Output the (X, Y) coordinate of the center of the cell containing the given text.  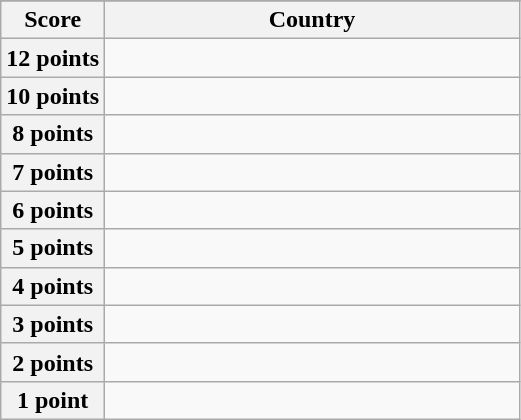
4 points (53, 286)
7 points (53, 172)
2 points (53, 362)
12 points (53, 58)
Score (53, 20)
8 points (53, 134)
1 point (53, 400)
3 points (53, 324)
6 points (53, 210)
10 points (53, 96)
5 points (53, 248)
Country (312, 20)
